Return the [x, y] coordinate for the center point of the cell that contains the specified text.  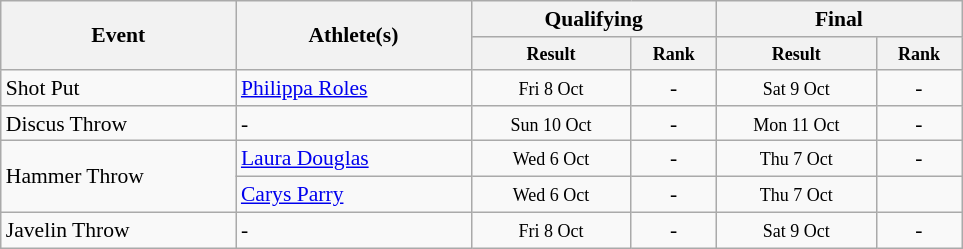
Mon 11 Oct [796, 124]
Final [838, 19]
Laura Douglas [354, 159]
Shot Put [118, 88]
Athlete(s) [354, 36]
Philippa Roles [354, 88]
Carys Parry [354, 195]
Qualifying [594, 19]
Sun 10 Oct [551, 124]
Event [118, 36]
Hammer Throw [118, 176]
Discus Throw [118, 124]
Javelin Throw [118, 230]
